Extract the (X, Y) coordinate from the center of the cell holding the provided text.  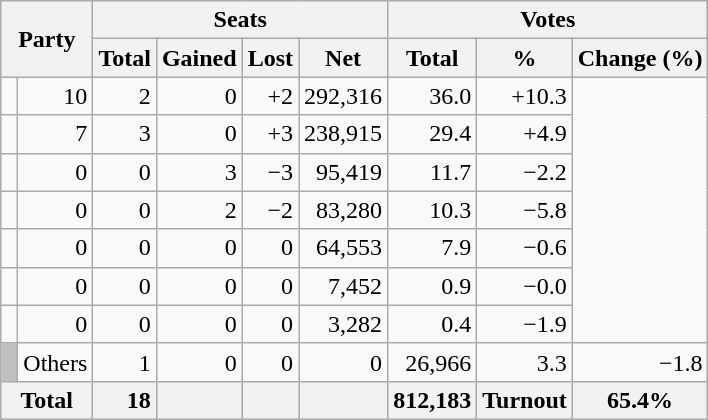
11.7 (432, 172)
−3 (270, 172)
+4.9 (525, 134)
292,316 (344, 96)
+3 (270, 134)
Net (344, 58)
Votes (548, 20)
1 (125, 362)
83,280 (344, 210)
+10.3 (525, 96)
7.9 (432, 248)
Seats (240, 20)
18 (125, 400)
812,183 (432, 400)
−2.2 (525, 172)
29.4 (432, 134)
95,419 (344, 172)
7 (56, 134)
% (525, 58)
Party (47, 39)
Lost (270, 58)
7,452 (344, 286)
−5.8 (525, 210)
238,915 (344, 134)
Change (%) (640, 58)
Turnout (525, 400)
+2 (270, 96)
65.4% (640, 400)
−1.8 (640, 362)
3,282 (344, 324)
−1.9 (525, 324)
Gained (199, 58)
10 (56, 96)
36.0 (432, 96)
−2 (270, 210)
0.9 (432, 286)
64,553 (344, 248)
3.3 (525, 362)
26,966 (432, 362)
0.4 (432, 324)
−0.6 (525, 248)
−0.0 (525, 286)
10.3 (432, 210)
Others (56, 362)
